Output the [X, Y] coordinate of the center of the cell containing the given text.  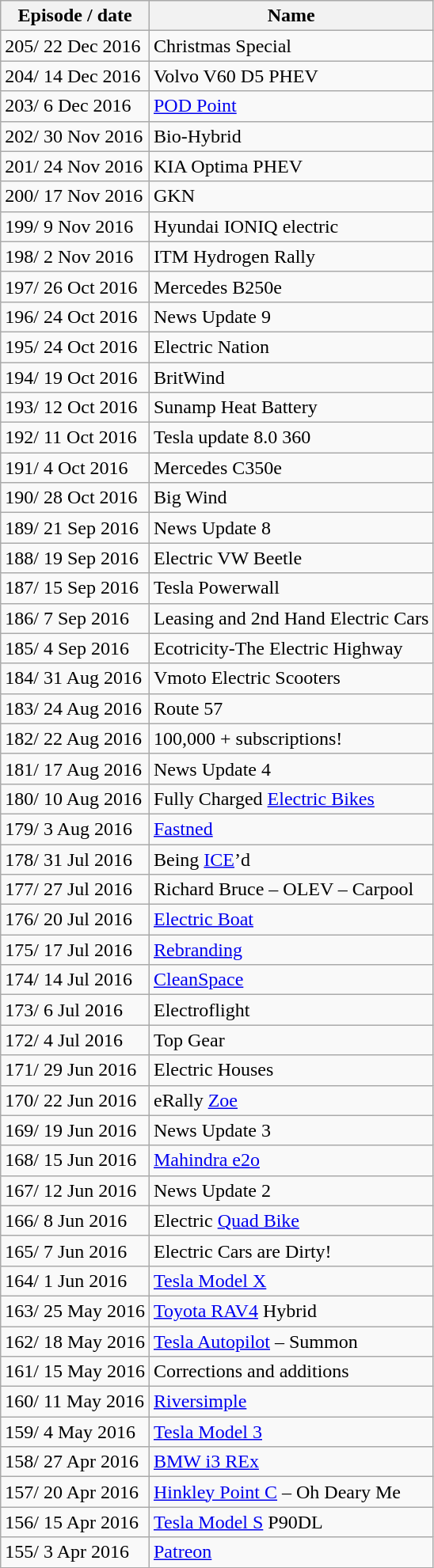
177/ 27 Jul 2016 [75, 890]
190/ 28 Oct 2016 [75, 498]
eRally Zoe [291, 1100]
Tesla Model S P90DL [291, 1522]
Toyota RAV4 Hybrid [291, 1311]
196/ 24 Oct 2016 [75, 317]
News Update 3 [291, 1130]
CleanSpace [291, 980]
Tesla Autopilot – Summon [291, 1342]
192/ 11 Oct 2016 [75, 438]
Rebranding [291, 950]
Tesla Model 3 [291, 1432]
161/ 15 May 2016 [75, 1372]
182/ 22 Aug 2016 [75, 738]
163/ 25 May 2016 [75, 1311]
Route 57 [291, 708]
193/ 12 Oct 2016 [75, 408]
100,000 + subscriptions! [291, 738]
200/ 17 Nov 2016 [75, 196]
Episode / date [75, 16]
170/ 22 Jun 2016 [75, 1100]
199/ 9 Nov 2016 [75, 226]
201/ 24 Nov 2016 [75, 166]
158/ 27 Apr 2016 [75, 1462]
Richard Bruce – OLEV – Carpool [291, 890]
News Update 2 [291, 1190]
159/ 4 May 2016 [75, 1432]
176/ 20 Jul 2016 [75, 920]
194/ 19 Oct 2016 [75, 378]
160/ 11 May 2016 [75, 1402]
165/ 7 Jun 2016 [75, 1251]
162/ 18 May 2016 [75, 1342]
171/ 29 Jun 2016 [75, 1070]
Tesla update 8.0 360 [291, 438]
Name [291, 16]
POD Point [291, 106]
Fully Charged Electric Bikes [291, 799]
203/ 6 Dec 2016 [75, 106]
166/ 8 Jun 2016 [75, 1221]
Electric Houses [291, 1070]
Electroflight [291, 1010]
BritWind [291, 378]
Fastned [291, 829]
Bio-Hybrid [291, 136]
Tesla Powerwall [291, 588]
Hinkley Point C – Oh Deary Me [291, 1492]
184/ 31 Aug 2016 [75, 678]
198/ 2 Nov 2016 [75, 256]
Tesla Model X [291, 1281]
Electric VW Beetle [291, 558]
186/ 7 Sep 2016 [75, 618]
Sunamp Heat Battery [291, 408]
191/ 4 Oct 2016 [75, 468]
156/ 15 Apr 2016 [75, 1522]
GKN [291, 196]
178/ 31 Jul 2016 [75, 859]
News Update 4 [291, 769]
205/ 22 Dec 2016 [75, 46]
Big Wind [291, 498]
Electric Nation [291, 347]
BMW i3 REx [291, 1462]
174/ 14 Jul 2016 [75, 980]
183/ 24 Aug 2016 [75, 708]
Mahindra e2o [291, 1160]
157/ 20 Apr 2016 [75, 1492]
Hyundai IONIQ electric [291, 226]
168/ 15 Jun 2016 [75, 1160]
202/ 30 Nov 2016 [75, 136]
204/ 14 Dec 2016 [75, 76]
164/ 1 Jun 2016 [75, 1281]
195/ 24 Oct 2016 [75, 347]
Electric Cars are Dirty! [291, 1251]
185/ 4 Sep 2016 [75, 648]
Vmoto Electric Scooters [291, 678]
Patreon [291, 1552]
Mercedes C350e [291, 468]
News Update 9 [291, 317]
Being ICE’d [291, 859]
175/ 17 Jul 2016 [75, 950]
Ecotricity-The Electric Highway [291, 648]
Christmas Special [291, 46]
197/ 26 Oct 2016 [75, 287]
Electric Boat [291, 920]
Riversimple [291, 1402]
Leasing and 2nd Hand Electric Cars [291, 618]
Top Gear [291, 1040]
172/ 4 Jul 2016 [75, 1040]
187/ 15 Sep 2016 [75, 588]
167/ 12 Jun 2016 [75, 1190]
Volvo V60 D5 PHEV [291, 76]
180/ 10 Aug 2016 [75, 799]
179/ 3 Aug 2016 [75, 829]
169/ 19 Jun 2016 [75, 1130]
155/ 3 Apr 2016 [75, 1552]
News Update 8 [291, 528]
Corrections and additions [291, 1372]
KIA Optima PHEV [291, 166]
ITM Hydrogen Rally [291, 256]
Electric Quad Bike [291, 1221]
181/ 17 Aug 2016 [75, 769]
189/ 21 Sep 2016 [75, 528]
173/ 6 Jul 2016 [75, 1010]
Mercedes B250e [291, 287]
188/ 19 Sep 2016 [75, 558]
